Return the (x, y) coordinate for the center point of the cell that contains the specified text.  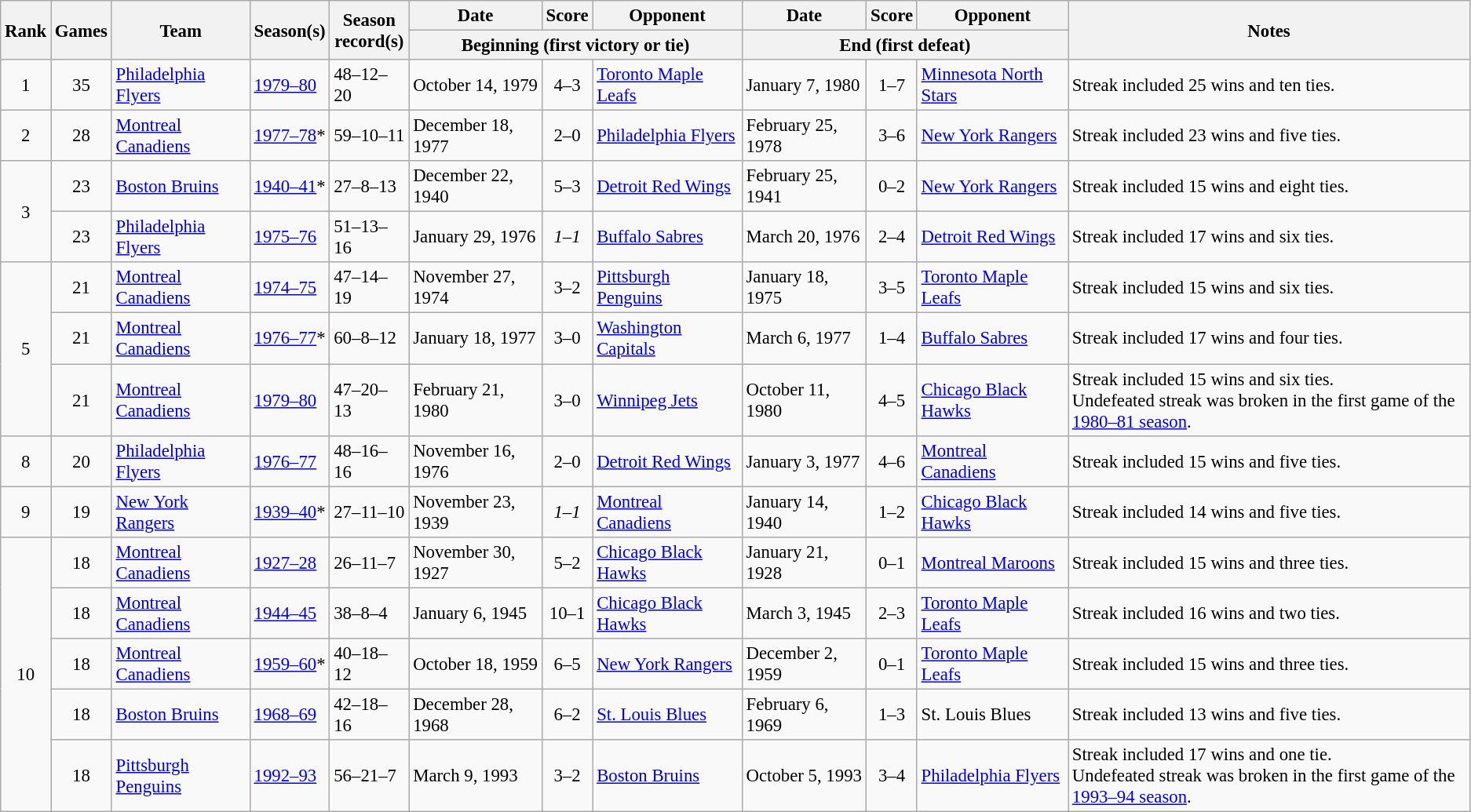
February 6, 1969 (804, 714)
November 30, 1927 (476, 562)
48–16–16 (369, 461)
3–6 (892, 137)
38–8–4 (369, 614)
March 6, 1977 (804, 339)
5–3 (567, 187)
26–11–7 (369, 562)
1977–78* (290, 137)
20 (82, 461)
Washington Capitals (667, 339)
47–14–19 (369, 287)
Beginning (first victory or tie) (575, 46)
January 18, 1975 (804, 287)
November 27, 1974 (476, 287)
4–6 (892, 461)
1–7 (892, 85)
October 5, 1993 (804, 776)
3–5 (892, 287)
January 14, 1940 (804, 512)
Winnipeg Jets (667, 400)
60–8–12 (369, 339)
10 (26, 674)
59–10–11 (369, 137)
End (first defeat) (904, 46)
Streak included 16 wins and two ties. (1269, 614)
19 (82, 512)
6–5 (567, 664)
December 2, 1959 (804, 664)
Seasonrecord(s) (369, 30)
0–2 (892, 187)
Streak included 15 wins and six ties.Undefeated streak was broken in the first game of the 1980–81 season. (1269, 400)
40–18–12 (369, 664)
February 25, 1941 (804, 187)
27–11–10 (369, 512)
4–3 (567, 85)
28 (82, 137)
Streak included 17 wins and six ties. (1269, 237)
1 (26, 85)
5 (26, 348)
Rank (26, 30)
March 3, 1945 (804, 614)
Streak included 17 wins and one tie.Undefeated streak was broken in the first game of the 1993–94 season. (1269, 776)
27–8–13 (369, 187)
November 16, 1976 (476, 461)
Streak included 15 wins and five ties. (1269, 461)
Streak included 15 wins and eight ties. (1269, 187)
Games (82, 30)
January 18, 1977 (476, 339)
January 29, 1976 (476, 237)
December 28, 1968 (476, 714)
Streak included 17 wins and four ties. (1269, 339)
October 11, 1980 (804, 400)
Season(s) (290, 30)
Streak included 14 wins and five ties. (1269, 512)
1–2 (892, 512)
48–12–20 (369, 85)
10–1 (567, 614)
Streak included 15 wins and six ties. (1269, 287)
1968–69 (290, 714)
1–3 (892, 714)
Streak included 23 wins and five ties. (1269, 137)
1974–75 (290, 287)
47–20–13 (369, 400)
2–4 (892, 237)
February 21, 1980 (476, 400)
56–21–7 (369, 776)
1940–41* (290, 187)
Streak included 13 wins and five ties. (1269, 714)
Minnesota North Stars (992, 85)
51–13–16 (369, 237)
1–4 (892, 339)
3 (26, 212)
42–18–16 (369, 714)
March 20, 1976 (804, 237)
1927–28 (290, 562)
January 21, 1928 (804, 562)
4–5 (892, 400)
2–3 (892, 614)
October 14, 1979 (476, 85)
January 6, 1945 (476, 614)
January 7, 1980 (804, 85)
February 25, 1978 (804, 137)
March 9, 1993 (476, 776)
1976–77 (290, 461)
6–2 (567, 714)
1975–76 (290, 237)
January 3, 1977 (804, 461)
December 22, 1940 (476, 187)
3–4 (892, 776)
1939–40* (290, 512)
9 (26, 512)
35 (82, 85)
8 (26, 461)
Team (181, 30)
1992–93 (290, 776)
1976–77* (290, 339)
Streak included 25 wins and ten ties. (1269, 85)
1959–60* (290, 664)
October 18, 1959 (476, 664)
1944–45 (290, 614)
Notes (1269, 30)
December 18, 1977 (476, 137)
Montreal Maroons (992, 562)
November 23, 1939 (476, 512)
5–2 (567, 562)
2 (26, 137)
